Detect which cell encompasses the target text, then output its (X, Y) center coordinate. 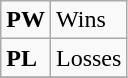
PL (26, 58)
PW (26, 20)
Losses (88, 58)
Wins (88, 20)
